Pinpoint the cell where the given text exists, returning its [X, Y] midpoint coordinate. 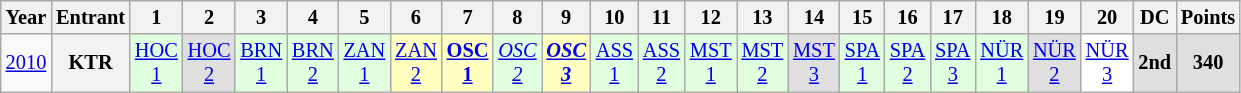
ZAN2 [416, 63]
ZAN1 [365, 63]
3 [261, 17]
8 [517, 17]
OSC1 [468, 63]
4 [313, 17]
MST2 [763, 63]
ASS2 [662, 63]
7 [468, 17]
BRN1 [261, 63]
NÜR2 [1054, 63]
9 [566, 17]
10 [614, 17]
2 [210, 17]
340 [1208, 63]
HOC2 [210, 63]
DC [1154, 17]
13 [763, 17]
16 [908, 17]
NÜR3 [1108, 63]
BRN2 [313, 63]
6 [416, 17]
20 [1108, 17]
5 [365, 17]
MST3 [814, 63]
SPA2 [908, 63]
NÜR1 [1002, 63]
HOC1 [156, 63]
18 [1002, 17]
Entrant [90, 17]
OSC3 [566, 63]
MST1 [711, 63]
2nd [1154, 63]
Points [1208, 17]
ASS1 [614, 63]
Year [26, 17]
15 [862, 17]
OSC2 [517, 63]
2010 [26, 63]
11 [662, 17]
SPA3 [952, 63]
19 [1054, 17]
1 [156, 17]
17 [952, 17]
12 [711, 17]
14 [814, 17]
KTR [90, 63]
SPA1 [862, 63]
